Return [x, y] of the center of cell containing provided text 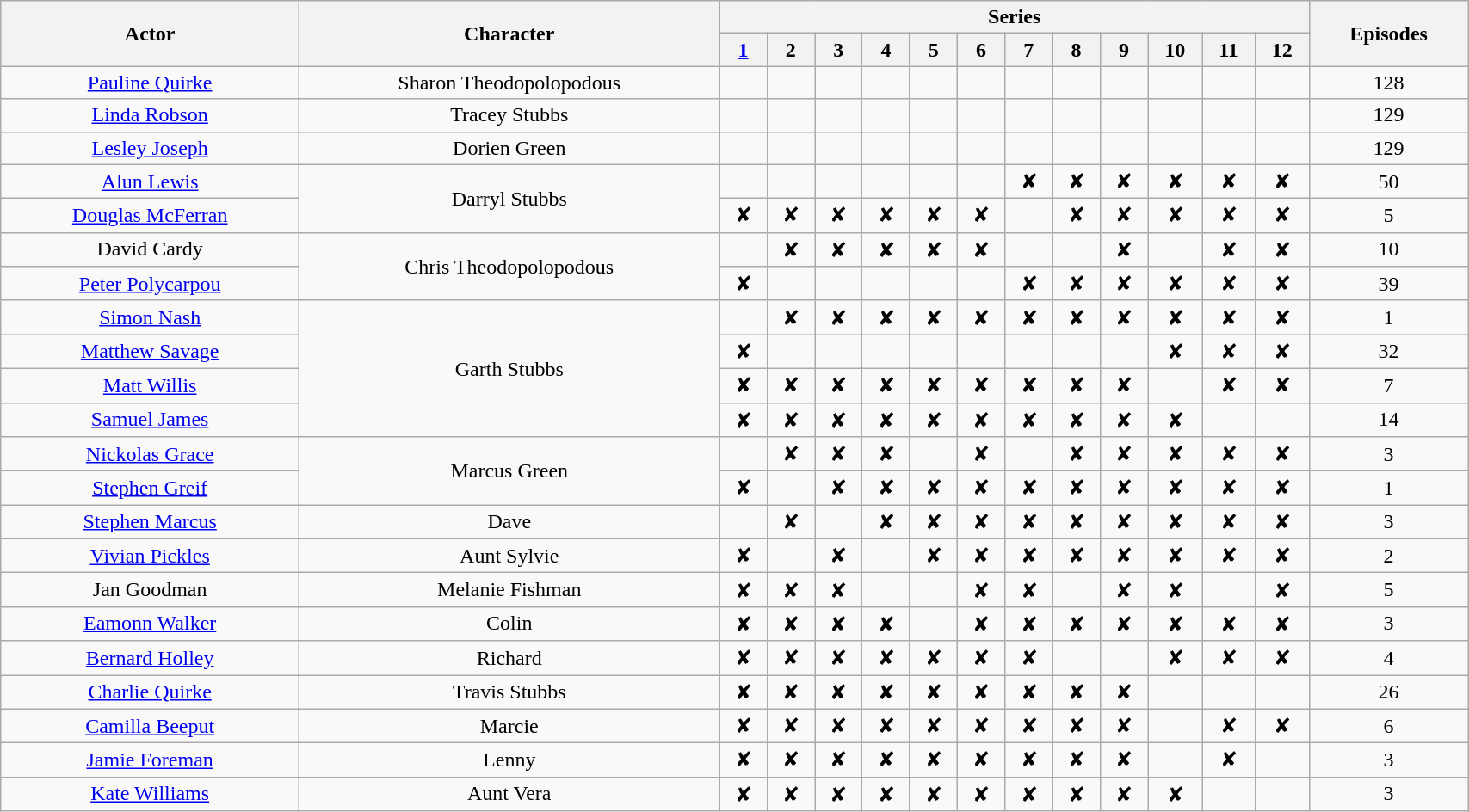
Garth Stubbs [509, 368]
Character [509, 34]
Nickolas Grace [150, 454]
Colin [509, 624]
Series [1015, 17]
Marcus Green [509, 471]
Peter Polycarpou [150, 284]
Lenny [509, 760]
50 [1388, 181]
Travis Stubbs [509, 692]
Pauline Quirke [150, 83]
Linda Robson [150, 115]
128 [1388, 83]
8 [1076, 50]
39 [1388, 284]
26 [1388, 692]
Stephen Greif [150, 488]
Douglas McFerran [150, 216]
32 [1388, 352]
Camilla Beeput [150, 726]
Jan Goodman [150, 590]
Matt Willis [150, 385]
Tracey Stubbs [509, 115]
Samuel James [150, 420]
Dave [509, 522]
Marcie [509, 726]
Stephen Marcus [150, 522]
Simon Nash [150, 317]
Sharon Theodopolopodous [509, 83]
Eamonn Walker [150, 624]
Vivian Pickles [150, 556]
Chris Theodopolopodous [509, 267]
Lesley Joseph [150, 148]
Kate Williams [150, 794]
Episodes [1388, 34]
Matthew Savage [150, 352]
14 [1388, 420]
12 [1282, 50]
Bernard Holley [150, 658]
9 [1124, 50]
Aunt Vera [509, 794]
Alun Lewis [150, 181]
Charlie Quirke [150, 692]
11 [1229, 50]
Actor [150, 34]
Dorien Green [509, 148]
David Cardy [150, 249]
Aunt Sylvie [509, 556]
Richard [509, 658]
Melanie Fishman [509, 590]
Jamie Foreman [150, 760]
Darryl Stubbs [509, 198]
